Find where the given text appears and provide that cell's center as [X, Y] coordinate. 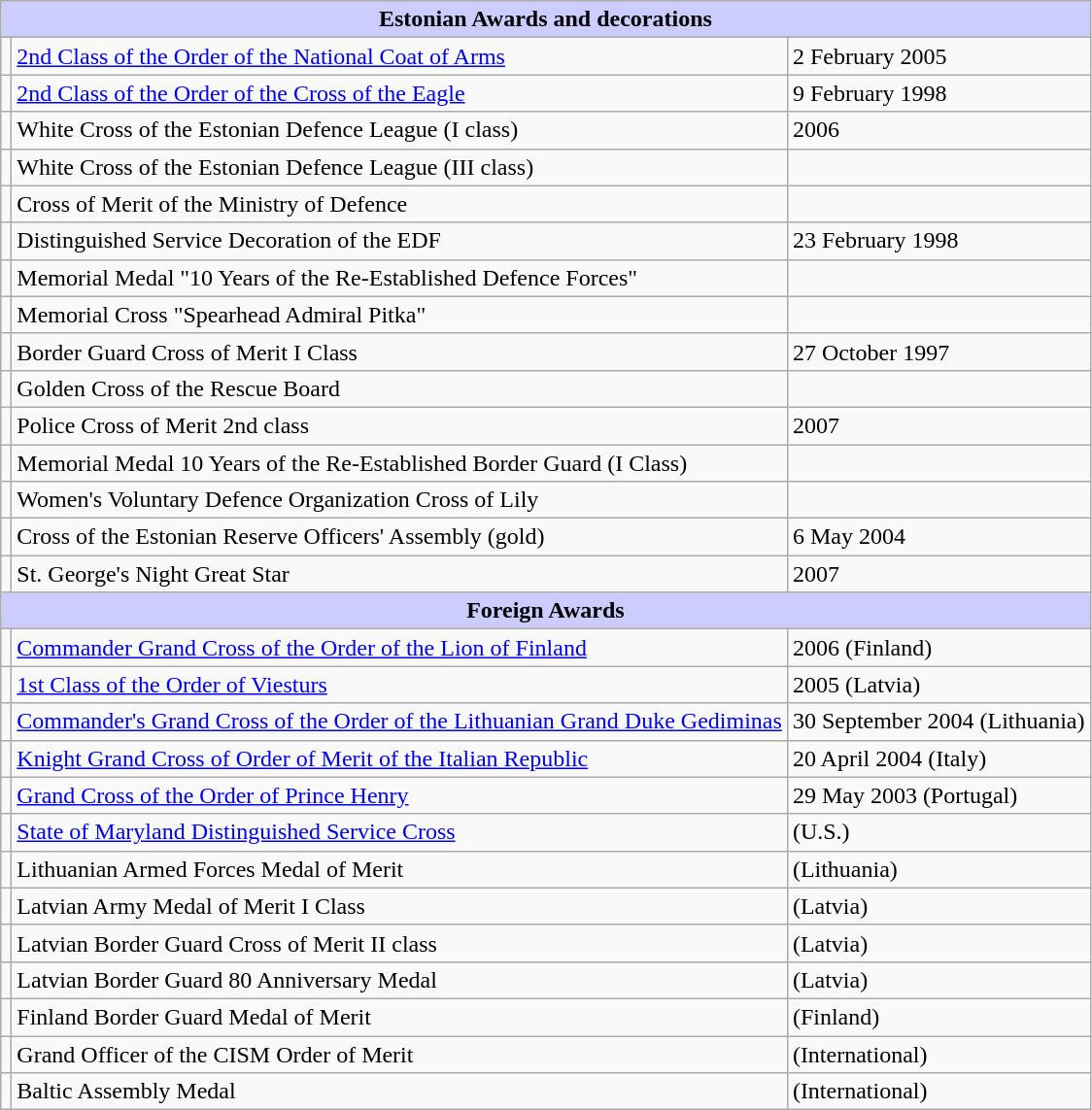
Grand Officer of the CISM Order of Merit [400, 1054]
23 February 1998 [938, 241]
Police Cross of Merit 2nd class [400, 425]
2nd Class of the Order of the National Coat of Arms [400, 56]
20 April 2004 (Italy) [938, 758]
White Cross of the Estonian Defence League (I class) [400, 130]
Baltic Assembly Medal [400, 1092]
Cross of the Estonian Reserve Officers' Assembly (gold) [400, 537]
(Lithuania) [938, 869]
6 May 2004 [938, 537]
Distinguished Service Decoration of the EDF [400, 241]
Commander Grand Cross of the Order of the Lion of Finland [400, 648]
2nd Class of the Order of the Cross of the Eagle [400, 93]
Grand Cross of the Order of Prince Henry [400, 795]
27 October 1997 [938, 352]
White Cross of the Estonian Defence League (III class) [400, 167]
Memorial Cross "Spearhead Admiral Pitka" [400, 315]
State of Maryland Distinguished Service Cross [400, 832]
Estonian Awards and decorations [546, 19]
2005 (Latvia) [938, 685]
Latvian Border Guard 80 Anniversary Medal [400, 980]
(U.S.) [938, 832]
Memorial Medal 10 Years of the Re-Established Border Guard (I Class) [400, 463]
2006 [938, 130]
Golden Cross of the Rescue Board [400, 388]
Memorial Medal "10 Years of the Re-Established Defence Forces" [400, 278]
(Finland) [938, 1017]
1st Class of the Order of Viesturs [400, 685]
30 September 2004 (Lithuania) [938, 722]
Foreign Awards [546, 611]
Cross of Merit of the Ministry of Defence [400, 204]
Knight Grand Cross of Order of Merit of the Italian Republic [400, 758]
9 February 1998 [938, 93]
29 May 2003 (Portugal) [938, 795]
2006 (Finland) [938, 648]
2 February 2005 [938, 56]
Commander's Grand Cross of the Order of the Lithuanian Grand Duke Gediminas [400, 722]
St. George's Night Great Star [400, 574]
Latvian Army Medal of Merit I Class [400, 906]
Latvian Border Guard Cross of Merit II class [400, 943]
Lithuanian Armed Forces Medal of Merit [400, 869]
Women's Voluntary Defence Organization Cross of Lily [400, 500]
Border Guard Cross of Merit I Class [400, 352]
Finland Border Guard Medal of Merit [400, 1017]
